Identify which cell holds the provided text, then report its (X, Y) central coordinate. 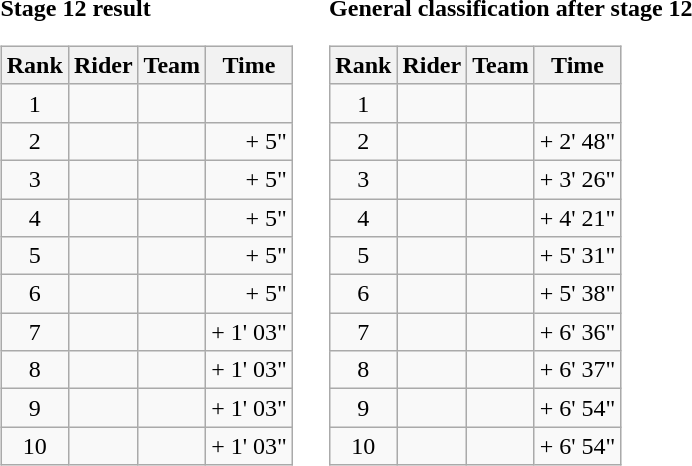
+ 5' 38" (578, 294)
+ 3' 26" (578, 179)
+ 5' 31" (578, 256)
+ 6' 36" (578, 332)
+ 4' 21" (578, 217)
+ 6' 37" (578, 370)
+ 2' 48" (578, 141)
